Search for the cell housing the specified text and yield its [X, Y] center coordinate. 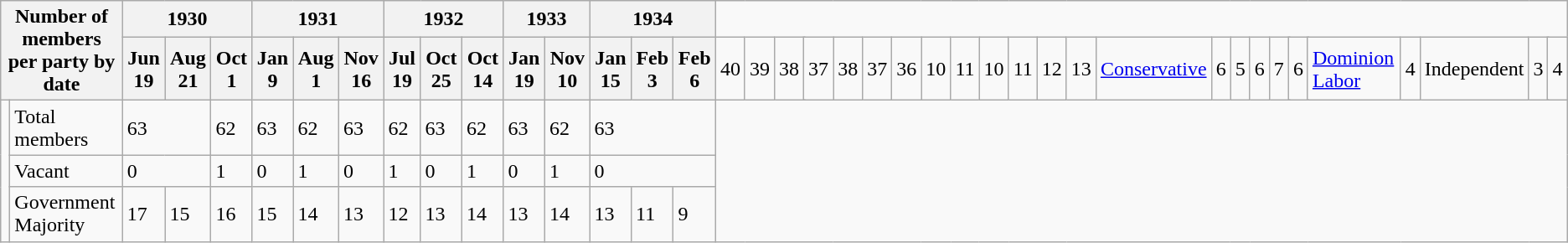
Aug 1 [316, 69]
Oct 1 [231, 69]
17 [144, 215]
Jan 9 [273, 69]
16 [231, 215]
1931 [318, 19]
Dominion Labor [1354, 69]
1930 [188, 19]
Conservative [1153, 69]
7 [1278, 69]
Number of membersper party by date [62, 50]
Total members [66, 127]
Nov 16 [361, 69]
5 [1240, 69]
Feb 3 [652, 69]
Aug 21 [188, 69]
Vacant [66, 171]
Feb 6 [694, 69]
39 [759, 69]
3 [1538, 69]
1932 [444, 19]
Oct 14 [482, 69]
Independent [1474, 69]
1934 [652, 19]
Jan 19 [524, 69]
9 [694, 215]
Jul 19 [402, 69]
36 [906, 69]
Nov 10 [568, 69]
Oct 25 [441, 69]
Government Majority [66, 215]
Jan 15 [611, 69]
40 [730, 69]
Jun 19 [144, 69]
1933 [546, 19]
